Return the [X, Y] coordinate for the center point of the cell that contains the specified text.  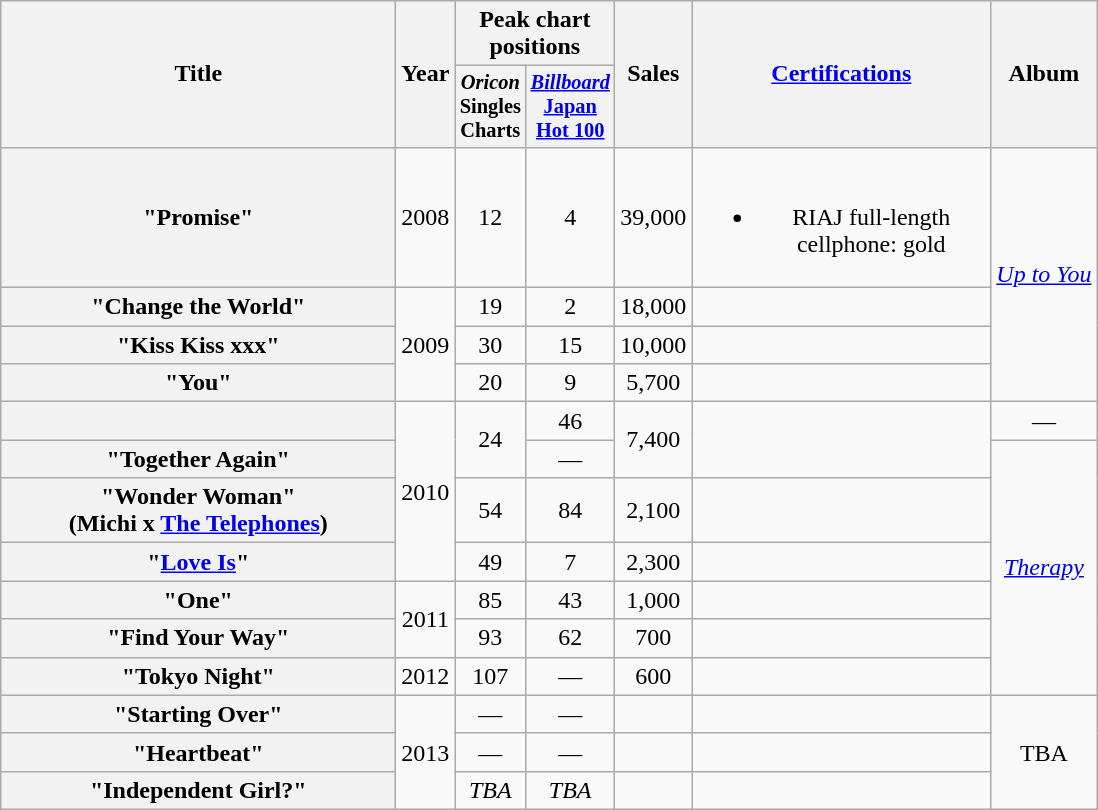
20 [490, 383]
46 [570, 421]
54 [490, 510]
9 [570, 383]
"Promise" [198, 217]
"Find Your Way" [198, 638]
4 [570, 217]
12 [490, 217]
2011 [426, 619]
Title [198, 74]
Certifications [842, 74]
Sales [654, 74]
1,000 [654, 600]
19 [490, 307]
"Starting Over" [198, 714]
"You" [198, 383]
7,400 [654, 440]
"Wonder Woman"(Michi x The Telephones) [198, 510]
Therapy [1044, 568]
Album [1044, 74]
2,100 [654, 510]
2010 [426, 492]
30 [490, 345]
Billboard Japan Hot 100 [570, 107]
18,000 [654, 307]
"Independent Girl?" [198, 790]
2009 [426, 345]
84 [570, 510]
"Kiss Kiss xxx" [198, 345]
15 [570, 345]
Peak chart positions [535, 34]
24 [490, 440]
"Together Again" [198, 459]
RIAJ full-length cellphone: gold [842, 217]
2,300 [654, 562]
93 [490, 638]
"Tokyo Night" [198, 676]
10,000 [654, 345]
Up to You [1044, 274]
5,700 [654, 383]
49 [490, 562]
"Heartbeat" [198, 752]
2 [570, 307]
2008 [426, 217]
2012 [426, 676]
39,000 [654, 217]
62 [570, 638]
Year [426, 74]
"Change the World" [198, 307]
7 [570, 562]
"One" [198, 600]
700 [654, 638]
85 [490, 600]
107 [490, 676]
Oricon Singles Charts [490, 107]
43 [570, 600]
"Love Is" [198, 562]
2013 [426, 752]
600 [654, 676]
